Locate the cell with the specified text and output its [x, y] center coordinate. 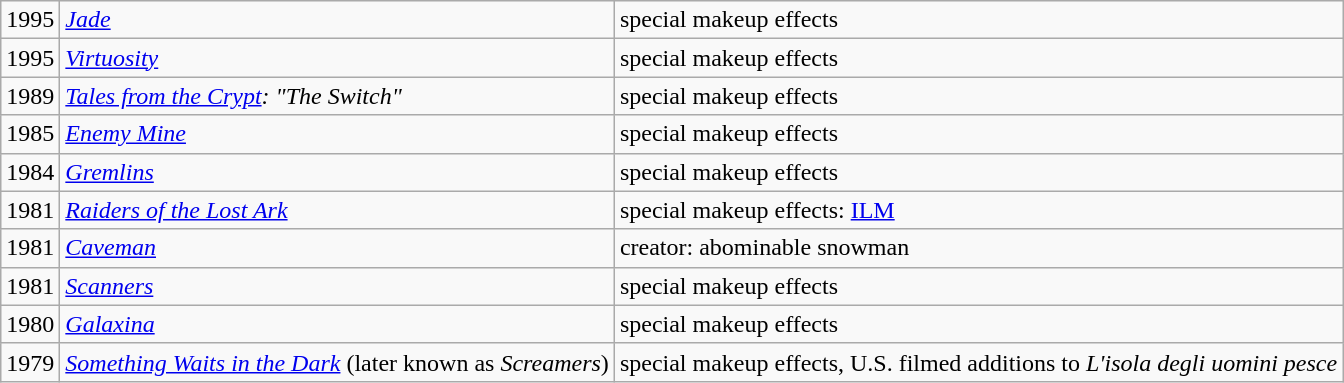
Raiders of the Lost Ark [338, 210]
1980 [30, 324]
creator: abominable snowman [978, 248]
Galaxina [338, 324]
Virtuosity [338, 58]
special makeup effects, U.S. filmed additions to L'isola degli uomini pesce [978, 362]
Gremlins [338, 172]
Scanners [338, 286]
1979 [30, 362]
1985 [30, 134]
Tales from the Crypt: "The Switch" [338, 96]
Caveman [338, 248]
Something Waits in the Dark (later known as Screamers) [338, 362]
Enemy Mine [338, 134]
Jade [338, 20]
special makeup effects: ILM [978, 210]
1989 [30, 96]
1984 [30, 172]
